Search for the cell housing the specified text and yield its [x, y] center coordinate. 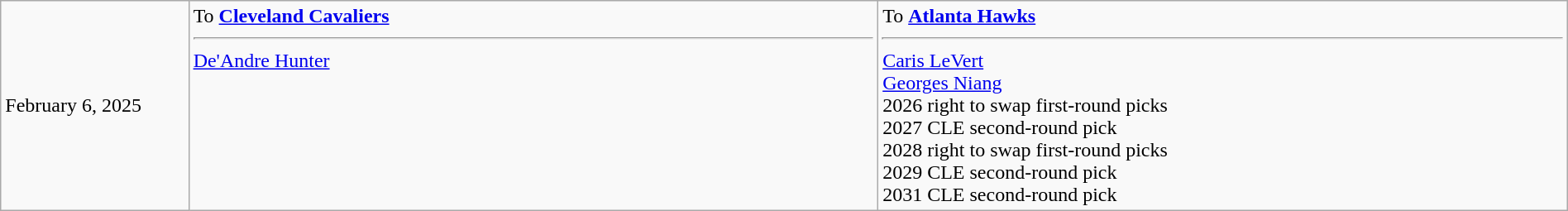
To Cleveland CavaliersDe'Andre Hunter [533, 106]
February 6, 2025 [94, 106]
